Provide the (X, Y) coordinate of the cell's center where the given text is located.  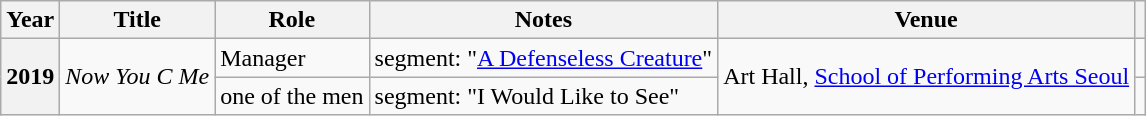
Venue (926, 20)
Art Hall, School of Performing Arts Seoul (926, 77)
2019 (30, 77)
segment: "I Would Like to See" (544, 96)
Role (292, 20)
Notes (544, 20)
segment: "A Defenseless Creature" (544, 58)
one of the men (292, 96)
Manager (292, 58)
Now You C Me (138, 77)
Title (138, 20)
Year (30, 20)
